Return [x, y] of the center of cell containing provided text 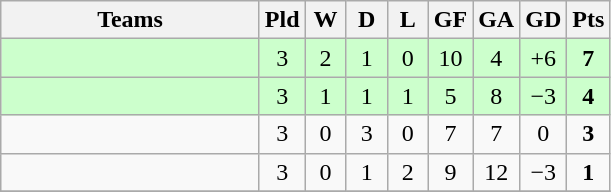
D [366, 20]
W [326, 20]
L [408, 20]
Teams [130, 20]
GD [544, 20]
+6 [544, 58]
GF [450, 20]
8 [496, 96]
9 [450, 172]
5 [450, 96]
Pld [282, 20]
Pts [588, 20]
10 [450, 58]
12 [496, 172]
GA [496, 20]
